Extract the [X, Y] coordinate from the center of the cell holding the provided text.  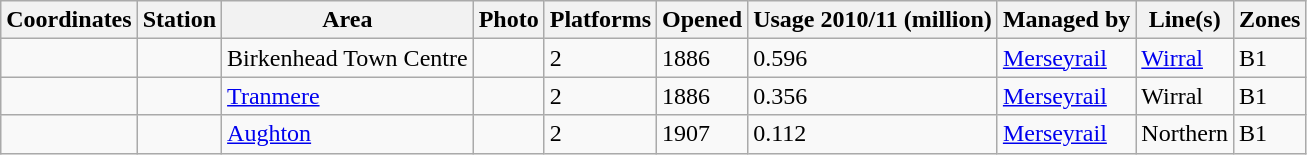
Northern [1185, 134]
Area [348, 20]
Birkenhead Town Centre [348, 58]
0.112 [873, 134]
Line(s) [1185, 20]
Coordinates [69, 20]
1907 [702, 134]
Managed by [1066, 20]
Aughton [348, 134]
Opened [702, 20]
Tranmere [348, 96]
0.356 [873, 96]
Usage 2010/11 (million) [873, 20]
Station [179, 20]
0.596 [873, 58]
Zones [1269, 20]
Photo [508, 20]
Platforms [600, 20]
